Scan for the cell matching the given text and deliver its (x, y) coordinate at center. 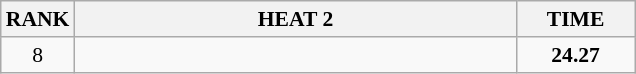
8 (38, 55)
HEAT 2 (295, 19)
TIME (576, 19)
24.27 (576, 55)
RANK (38, 19)
